Return the (X, Y) coordinate for the center point of the cell that contains the specified text.  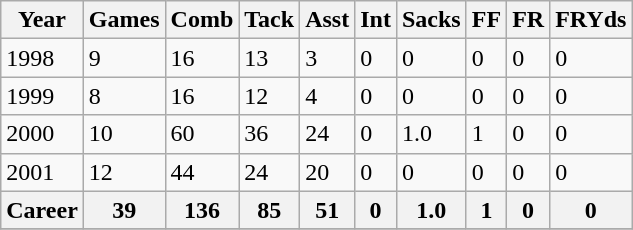
Tack (270, 20)
Year (42, 20)
136 (202, 210)
Games (124, 20)
Int (376, 20)
8 (124, 96)
2000 (42, 134)
Asst (328, 20)
51 (328, 210)
FRYds (591, 20)
Sacks (431, 20)
10 (124, 134)
39 (124, 210)
44 (202, 172)
4 (328, 96)
FF (486, 20)
Career (42, 210)
1999 (42, 96)
85 (270, 210)
1998 (42, 58)
9 (124, 58)
13 (270, 58)
2001 (42, 172)
3 (328, 58)
Comb (202, 20)
36 (270, 134)
FR (528, 20)
60 (202, 134)
20 (328, 172)
